Find where the given text appears and provide that cell's center as (x, y) coordinate. 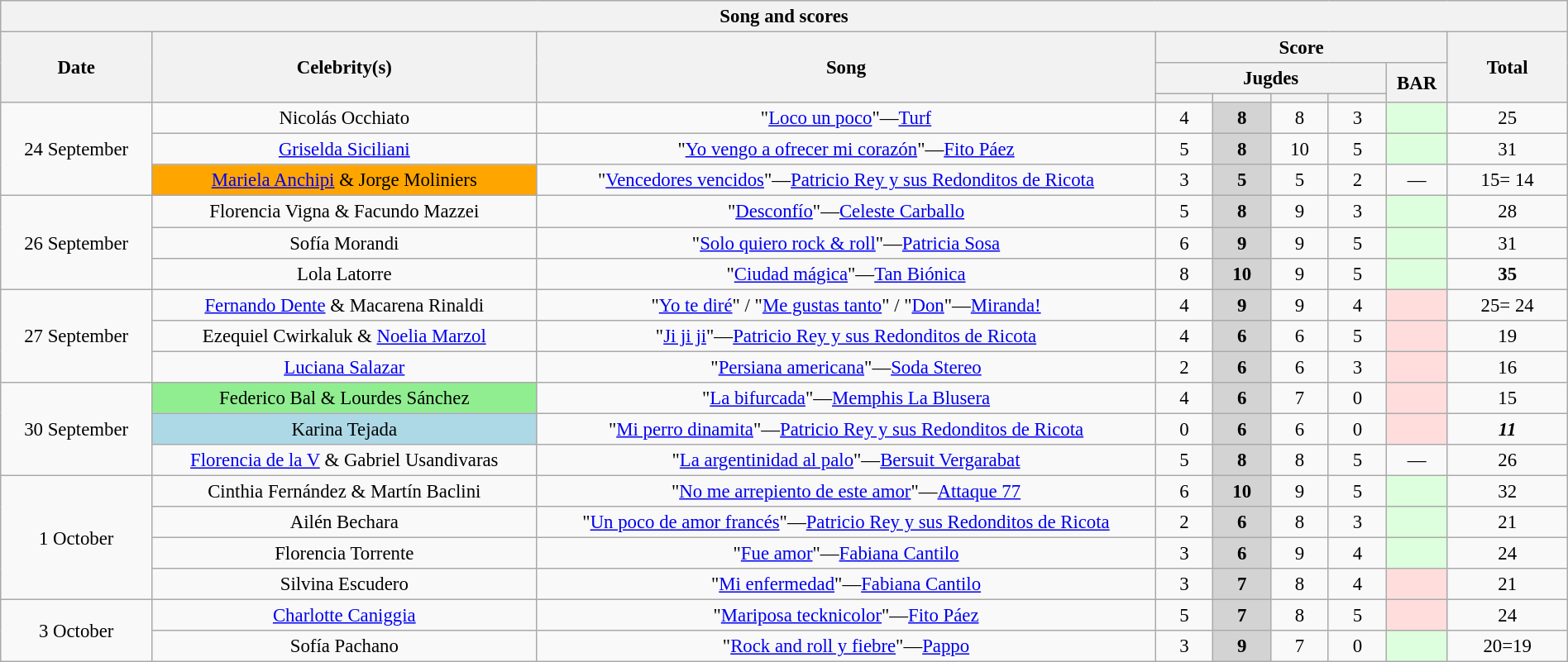
26 September (76, 243)
"Ciudad mágica"—Tan Biónica (846, 274)
"Mariposa tecknicolor"—Fito Páez (846, 616)
30 September (76, 430)
28 (1507, 212)
25 (1507, 118)
"Rock and roll y fiebre"—Pappo (846, 646)
"Mi perro dinamita"—Patricio Rey y sus Redonditos de Ricota (846, 429)
Karina Tejada (344, 429)
Federico Bal & Lourdes Sánchez (344, 398)
25= 24 (1507, 305)
15 (1507, 398)
Florencia de la V & Gabriel Usandivaras (344, 460)
"Un poco de amor francés"—Patricio Rey y sus Redonditos de Ricota (846, 522)
Florencia Vigna & Facundo Mazzei (344, 212)
35 (1507, 274)
Silvina Escudero (344, 584)
"Desconfío"—Celeste Carballo (846, 212)
"La argentinidad al palo"—Bersuit Vergarabat (846, 460)
BAR (1417, 83)
"No me arrepiento de este amor"—Attaque 77 (846, 491)
"Mi enfermedad"—Fabiana Cantilo (846, 584)
Nicolás Occhiato (344, 118)
Lola Latorre (344, 274)
Score (1302, 48)
24 September (76, 149)
Luciana Salazar (344, 367)
Ailén Bechara (344, 522)
Cinthia Fernández & Martín Baclini (344, 491)
Jugdes (1270, 79)
"Solo quiero rock & roll"—Patricia Sosa (846, 243)
19 (1507, 336)
11 (1507, 429)
Mariela Anchipi & Jorge Moliniers (344, 181)
"Yo te diré" / "Me gustas tanto" / "Don"—Miranda! (846, 305)
20=19 (1507, 646)
"Yo vengo a ofrecer mi corazón"—Fito Páez (846, 150)
3 October (76, 631)
Fernando Dente & Macarena Rinaldi (344, 305)
15= 14 (1507, 181)
"Loco un poco"—Turf (846, 118)
"Vencedores vencidos"—Patricio Rey y sus Redonditos de Ricota (846, 181)
26 (1507, 460)
"La bifurcada"—Memphis La Blusera (846, 398)
Date (76, 68)
32 (1507, 491)
Total (1507, 68)
27 September (76, 336)
Griselda Siciliani (344, 150)
"Ji ji ji"—Patricio Rey y sus Redonditos de Ricota (846, 336)
Sofía Pachano (344, 646)
"Fue amor"—Fabiana Cantilo (846, 554)
Sofía Morandi (344, 243)
Florencia Torrente (344, 554)
Song (846, 68)
Charlotte Caniggia (344, 616)
"Persiana americana"—Soda Stereo (846, 367)
Celebrity(s) (344, 68)
Song and scores (784, 17)
Ezequiel Cwirkaluk & Noelia Marzol (344, 336)
16 (1507, 367)
1 October (76, 537)
